Locate the cell with the specified text and output its [x, y] center coordinate. 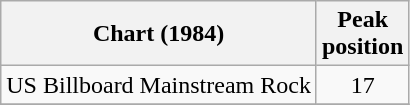
Chart (1984) [159, 34]
17 [362, 85]
Peakposition [362, 34]
US Billboard Mainstream Rock [159, 85]
